Scan for the cell matching the given text and deliver its (X, Y) coordinate at center. 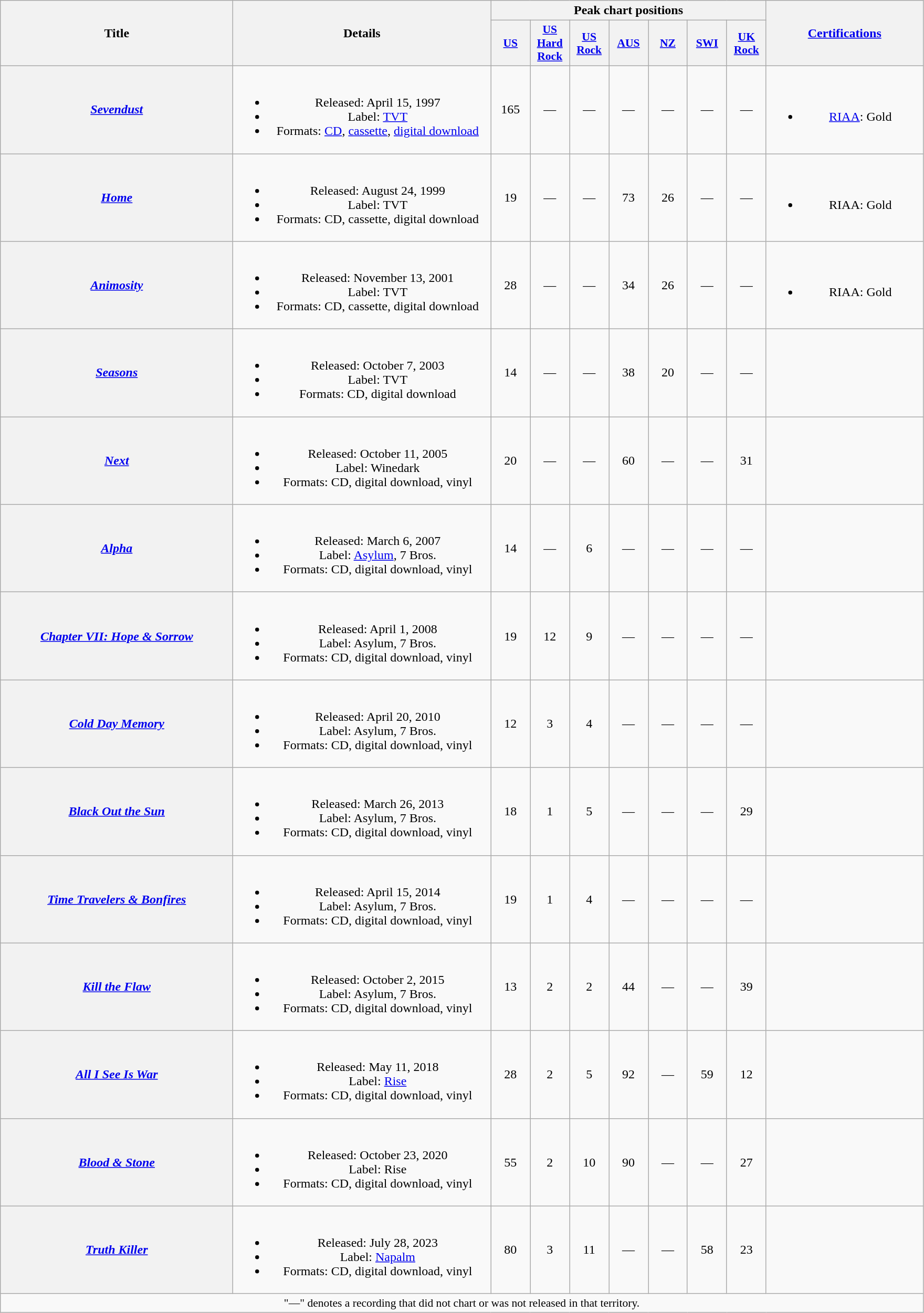
80 (510, 1249)
Released: March 26, 2013Label: Asylum, 7 Bros.Formats: CD, digital download, vinyl (362, 812)
6 (589, 548)
AUS (629, 43)
13 (510, 987)
Title (117, 34)
29 (747, 812)
USRock (589, 43)
10 (589, 1162)
90 (629, 1162)
NZ (668, 43)
Released: April 20, 2010Label: Asylum, 7 Bros.Formats: CD, digital download, vinyl (362, 723)
Released: April 15, 1997Label: TVTFormats: CD, cassette, digital download (362, 109)
Released: October 11, 2005Label: WinedarkFormats: CD, digital download, vinyl (362, 461)
38 (629, 373)
Alpha (117, 548)
Next (117, 461)
"—" denotes a recording that did not chart or was not released in that territory. (462, 1303)
Chapter VII: Hope & Sorrow (117, 636)
23 (747, 1249)
59 (707, 1074)
Released: May 11, 2018Label: RiseFormats: CD, digital download, vinyl (362, 1074)
Released: August 24, 1999Label: TVTFormats: CD, cassette, digital download (362, 197)
US (510, 43)
Details (362, 34)
Released: April 1, 2008Label: Asylum, 7 Bros.Formats: CD, digital download, vinyl (362, 636)
34 (629, 286)
UKRock (747, 43)
Home (117, 197)
SWI (707, 43)
Released: October 2, 2015Label: Asylum, 7 Bros.Formats: CD, digital download, vinyl (362, 987)
Released: July 28, 2023Label: NapalmFormats: CD, digital download, vinyl (362, 1249)
Time Travelers & Bonfires (117, 899)
44 (629, 987)
11 (589, 1249)
Peak chart positions (628, 10)
Blood & Stone (117, 1162)
Released: April 15, 2014Label: Asylum, 7 Bros.Formats: CD, digital download, vinyl (362, 899)
Released: March 6, 2007Label: Asylum, 7 Bros.Formats: CD, digital download, vinyl (362, 548)
Released: October 7, 2003Label: TVTFormats: CD, digital download (362, 373)
Certifications (844, 34)
92 (629, 1074)
Truth Killer (117, 1249)
39 (747, 987)
27 (747, 1162)
9 (589, 636)
USHardRock (550, 43)
Kill the Flaw (117, 987)
73 (629, 197)
Released: October 23, 2020Label: RiseFormats: CD, digital download, vinyl (362, 1162)
Released: November 13, 2001Label: TVTFormats: CD, cassette, digital download (362, 286)
All I See Is War (117, 1074)
Seasons (117, 373)
165 (510, 109)
55 (510, 1162)
Black Out the Sun (117, 812)
18 (510, 812)
60 (629, 461)
31 (747, 461)
Cold Day Memory (117, 723)
Sevendust (117, 109)
58 (707, 1249)
Animosity (117, 286)
